Return [X, Y] of the center of cell containing provided text 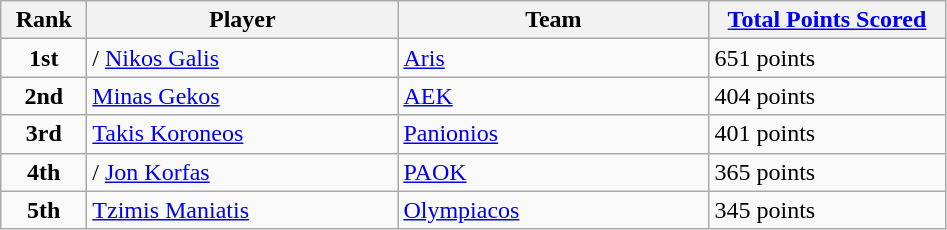
365 points [827, 172]
AEK [554, 96]
651 points [827, 58]
5th [44, 210]
345 points [827, 210]
Player [242, 20]
4th [44, 172]
3rd [44, 134]
Takis Koroneos [242, 134]
Rank [44, 20]
Total Points Scored [827, 20]
PAOK [554, 172]
Tzimis Maniatis [242, 210]
Minas Gekos [242, 96]
401 points [827, 134]
Olympiacos [554, 210]
Team [554, 20]
Aris [554, 58]
Panionios [554, 134]
404 points [827, 96]
/ Nikos Galis [242, 58]
2nd [44, 96]
/ Jon Korfas [242, 172]
1st [44, 58]
